Return (x, y) of the center of cell containing provided text 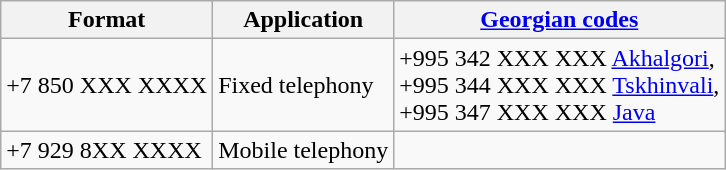
Mobile telephony (304, 150)
+995 342 XXX XXX Akhalgori,+995 344 XXX XXX Tskhinvali,+995 347 XXX XXX Java (560, 85)
+7 850 XXX XXXX (107, 85)
+7 929 8XX XXXX (107, 150)
Format (107, 20)
Georgian codes (560, 20)
Application (304, 20)
Fixed telephony (304, 85)
